Capture the cell that displays the provided text and extract its [X, Y] central coordinate. 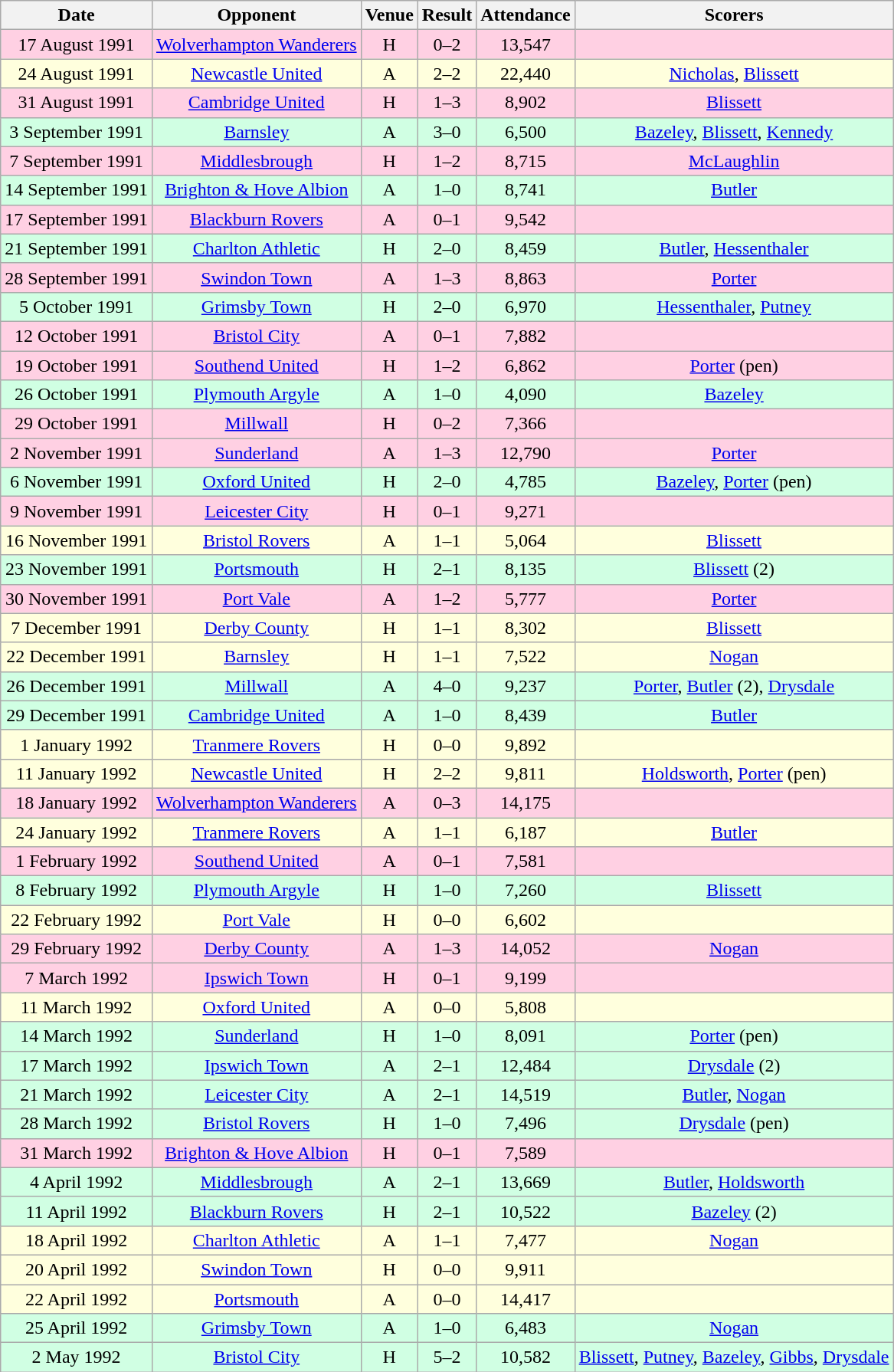
31 March 1992 [77, 1153]
5,808 [526, 1007]
14,175 [526, 803]
28 March 1992 [77, 1124]
5,064 [526, 540]
9 November 1991 [77, 511]
22 December 1991 [77, 657]
8,091 [526, 1036]
11 April 1992 [77, 1211]
12 October 1991 [77, 336]
14,519 [526, 1095]
6,500 [526, 132]
McLaughlin [734, 161]
Nicholas, Blissett [734, 74]
6,187 [526, 832]
9,892 [526, 744]
8,902 [526, 103]
5 October 1991 [77, 307]
24 August 1991 [77, 74]
6,602 [526, 920]
9,237 [526, 686]
Result [447, 15]
0–3 [447, 803]
7,366 [526, 424]
13,669 [526, 1182]
17 September 1991 [77, 219]
7,589 [526, 1153]
17 August 1991 [77, 44]
10,582 [526, 1357]
8,135 [526, 569]
9,542 [526, 219]
4,785 [526, 482]
7 September 1991 [77, 161]
30 November 1991 [77, 599]
Venue [389, 15]
7 March 1992 [77, 978]
Scorers [734, 15]
7,477 [526, 1240]
11 March 1992 [77, 1007]
12,790 [526, 453]
Attendance [526, 15]
5–2 [447, 1357]
14 March 1992 [77, 1036]
8,302 [526, 628]
9,811 [526, 773]
8 February 1992 [77, 891]
Porter, Butler (2), Drysdale [734, 686]
22,440 [526, 74]
Date [77, 15]
Holdsworth, Porter (pen) [734, 773]
14,052 [526, 949]
Butler, Hessenthaler [734, 248]
11 January 1992 [77, 773]
8,741 [526, 190]
7 December 1991 [77, 628]
16 November 1991 [77, 540]
31 August 1991 [77, 103]
29 December 1991 [77, 715]
7,581 [526, 862]
Blissett (2) [734, 569]
22 April 1992 [77, 1299]
28 September 1991 [77, 277]
8,459 [526, 248]
18 April 1992 [77, 1240]
Butler, Nogan [734, 1095]
5,777 [526, 599]
7,260 [526, 891]
6 November 1991 [77, 482]
19 October 1991 [77, 366]
26 October 1991 [77, 395]
25 April 1992 [77, 1328]
21 March 1992 [77, 1095]
9,199 [526, 978]
7,882 [526, 336]
6,483 [526, 1328]
20 April 1992 [77, 1269]
4–0 [447, 686]
29 October 1991 [77, 424]
Bazeley, Blissett, Kennedy [734, 132]
24 January 1992 [77, 832]
Opponent [256, 15]
Blissett, Putney, Bazeley, Gibbs, Drysdale [734, 1357]
29 February 1992 [77, 949]
7,522 [526, 657]
8,863 [526, 277]
1 January 1992 [77, 744]
22 February 1992 [77, 920]
8,439 [526, 715]
2 November 1991 [77, 453]
Butler, Holdsworth [734, 1182]
4 April 1992 [77, 1182]
14,417 [526, 1299]
21 September 1991 [77, 248]
1 February 1992 [77, 862]
17 March 1992 [77, 1065]
Hessenthaler, Putney [734, 307]
18 January 1992 [77, 803]
9,271 [526, 511]
4,090 [526, 395]
3–0 [447, 132]
Bazeley (2) [734, 1211]
3 September 1991 [77, 132]
Bazeley, Porter (pen) [734, 482]
9,911 [526, 1269]
Drysdale (2) [734, 1065]
14 September 1991 [77, 190]
7,496 [526, 1124]
Drysdale (pen) [734, 1124]
2 May 1992 [77, 1357]
6,970 [526, 307]
8,715 [526, 161]
6,862 [526, 366]
10,522 [526, 1211]
Bazeley [734, 395]
26 December 1991 [77, 686]
12,484 [526, 1065]
13,547 [526, 44]
23 November 1991 [77, 569]
